From the cell containing the given text, extract its center point as [x, y] coordinate. 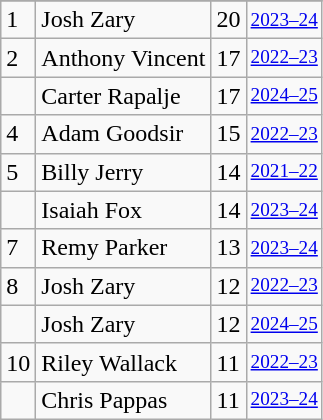
2021–22 [284, 172]
8 [18, 286]
7 [18, 248]
Riley Wallack [124, 362]
13 [228, 248]
Chris Pappas [124, 400]
1 [18, 20]
Isaiah Fox [124, 210]
5 [18, 172]
4 [18, 134]
15 [228, 134]
20 [228, 20]
Remy Parker [124, 248]
2 [18, 58]
Carter Rapalje [124, 96]
Billy Jerry [124, 172]
Adam Goodsir [124, 134]
Anthony Vincent [124, 58]
10 [18, 362]
